From the cell containing the given text, extract its center point as (x, y) coordinate. 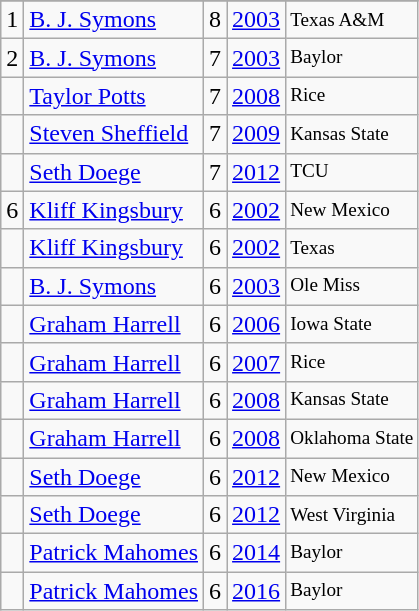
Steven Sheffield (114, 134)
2007 (256, 362)
Iowa State (352, 324)
Oklahoma State (352, 438)
2 (12, 58)
8 (216, 20)
West Virginia (352, 515)
Ole Miss (352, 286)
1 (12, 20)
Texas (352, 248)
2009 (256, 134)
Texas A&M (352, 20)
2016 (256, 591)
TCU (352, 172)
2014 (256, 553)
Taylor Potts (114, 96)
2006 (256, 324)
